Provide the (x, y) coordinate of the cell's center where the given text is located.  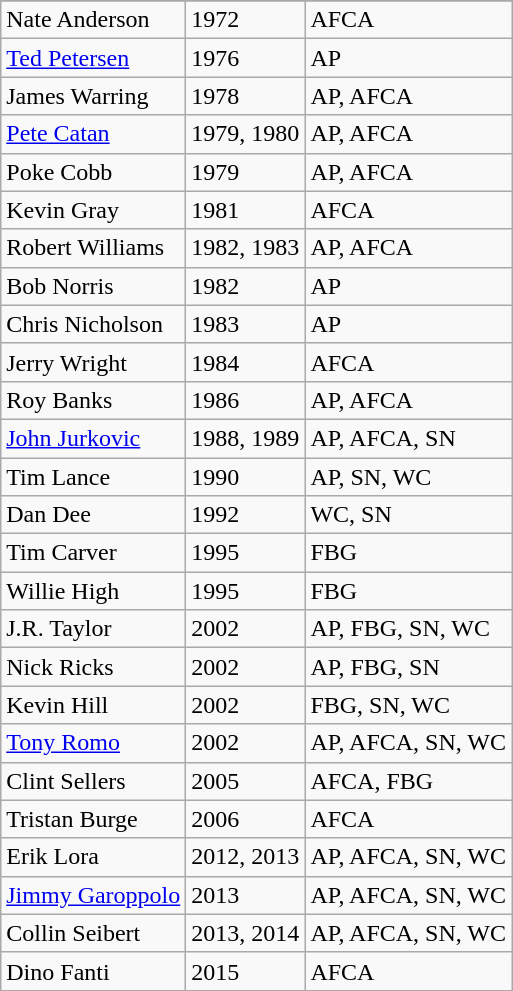
2006 (246, 819)
1984 (246, 362)
Pete Catan (94, 134)
1979 (246, 172)
AP, FBG, SN, WC (408, 629)
Tim Lance (94, 477)
Nate Anderson (94, 20)
Bob Norris (94, 286)
John Jurkovic (94, 438)
FBG, SN, WC (408, 705)
1981 (246, 210)
Kevin Gray (94, 210)
AP, AFCA, SN (408, 438)
Jimmy Garoppolo (94, 895)
2015 (246, 971)
1988, 1989 (246, 438)
2012, 2013 (246, 857)
AP, FBG, SN (408, 667)
Roy Banks (94, 400)
2005 (246, 781)
Dan Dee (94, 515)
Tim Carver (94, 553)
Clint Sellers (94, 781)
1979, 1980 (246, 134)
2013, 2014 (246, 933)
WC, SN (408, 515)
Nick Ricks (94, 667)
Willie High (94, 591)
1978 (246, 96)
Collin Seibert (94, 933)
Erik Lora (94, 857)
AP, SN, WC (408, 477)
Robert Williams (94, 248)
AFCA, FBG (408, 781)
Chris Nicholson (94, 324)
1982 (246, 286)
Kevin Hill (94, 705)
Jerry Wright (94, 362)
Tony Romo (94, 743)
1986 (246, 400)
2013 (246, 895)
Ted Petersen (94, 58)
1992 (246, 515)
1983 (246, 324)
Tristan Burge (94, 819)
1982, 1983 (246, 248)
1976 (246, 58)
1972 (246, 20)
Poke Cobb (94, 172)
J.R. Taylor (94, 629)
Dino Fanti (94, 971)
James Warring (94, 96)
1990 (246, 477)
